Search for the cell housing the specified text and yield its (x, y) center coordinate. 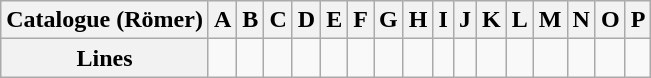
B (250, 20)
M (550, 20)
F (361, 20)
Catalogue (Römer) (105, 20)
Lines (105, 58)
I (443, 20)
G (389, 20)
N (581, 20)
P (638, 20)
L (520, 20)
K (491, 20)
D (306, 20)
C (278, 20)
H (418, 20)
J (464, 20)
A (222, 20)
O (610, 20)
E (334, 20)
